Find where the given text appears and provide that cell's center as (X, Y) coordinate. 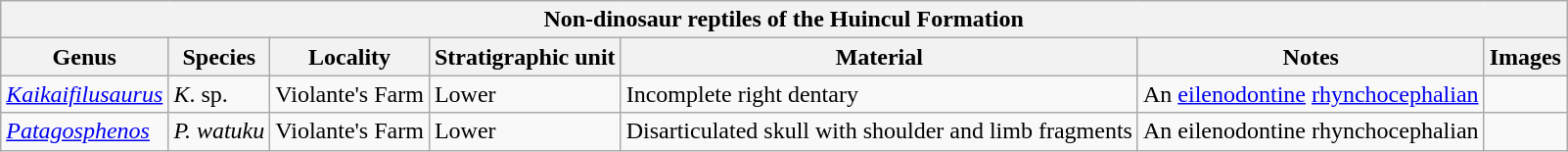
Kaikaifilusaurus (84, 94)
Stratigraphic unit (525, 57)
Locality (350, 57)
Disarticulated skull with shoulder and limb fragments (879, 131)
P. watuku (219, 131)
K. sp. (219, 94)
Genus (84, 57)
Non-dinosaur reptiles of the Huincul Formation (784, 20)
Material (879, 57)
Species (219, 57)
Patagosphenos (84, 131)
Notes (1311, 57)
Incomplete right dentary (879, 94)
Images (1525, 57)
